Determine the (x, y) coordinate at the center of the cell enclosing the given text.  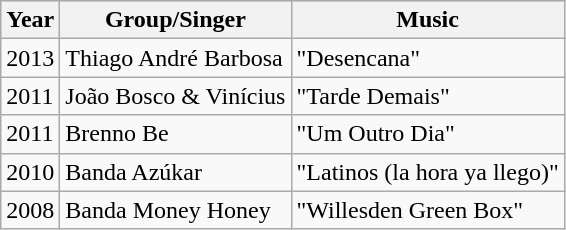
"Desencana" (428, 58)
Brenno Be (176, 134)
Group/Singer (176, 20)
Thiago André Barbosa (176, 58)
Banda Azúkar (176, 172)
Music (428, 20)
"Um Outro Dia" (428, 134)
João Bosco & Vinícius (176, 96)
"Latinos (la hora ya llego)" (428, 172)
2008 (30, 210)
Year (30, 20)
2013 (30, 58)
Banda Money Honey (176, 210)
"Tarde Demais" (428, 96)
"Willesden Green Box" (428, 210)
2010 (30, 172)
